Find where the given text appears and provide that cell's center as (x, y) coordinate. 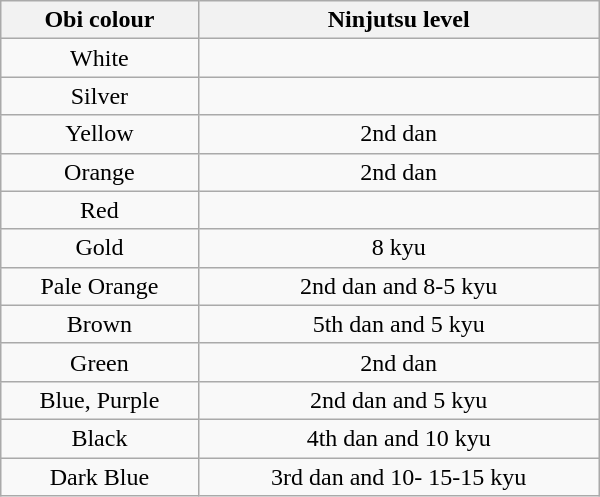
Brown (100, 324)
Yellow (100, 134)
Ninjutsu level (398, 20)
Gold (100, 248)
Green (100, 362)
2nd dan and 5 kyu (398, 400)
Obi colour (100, 20)
3rd dan and 10- 15-15 kyu (398, 477)
Silver (100, 96)
2nd dan and 8-5 kyu (398, 286)
Blue, Purple (100, 400)
5th dan and 5 kyu (398, 324)
8 kyu (398, 248)
Black (100, 438)
4th dan and 10 kyu (398, 438)
White (100, 58)
Red (100, 210)
Orange (100, 172)
Dark Blue (100, 477)
Pale Orange (100, 286)
